Return (X, Y) of the center of cell containing provided text 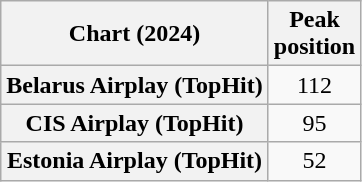
112 (314, 85)
Chart (2024) (135, 34)
CIS Airplay (TopHit) (135, 123)
Estonia Airplay (TopHit) (135, 161)
52 (314, 161)
95 (314, 123)
Belarus Airplay (TopHit) (135, 85)
Peakposition (314, 34)
